Locate the cell with the specified text and output its [X, Y] center coordinate. 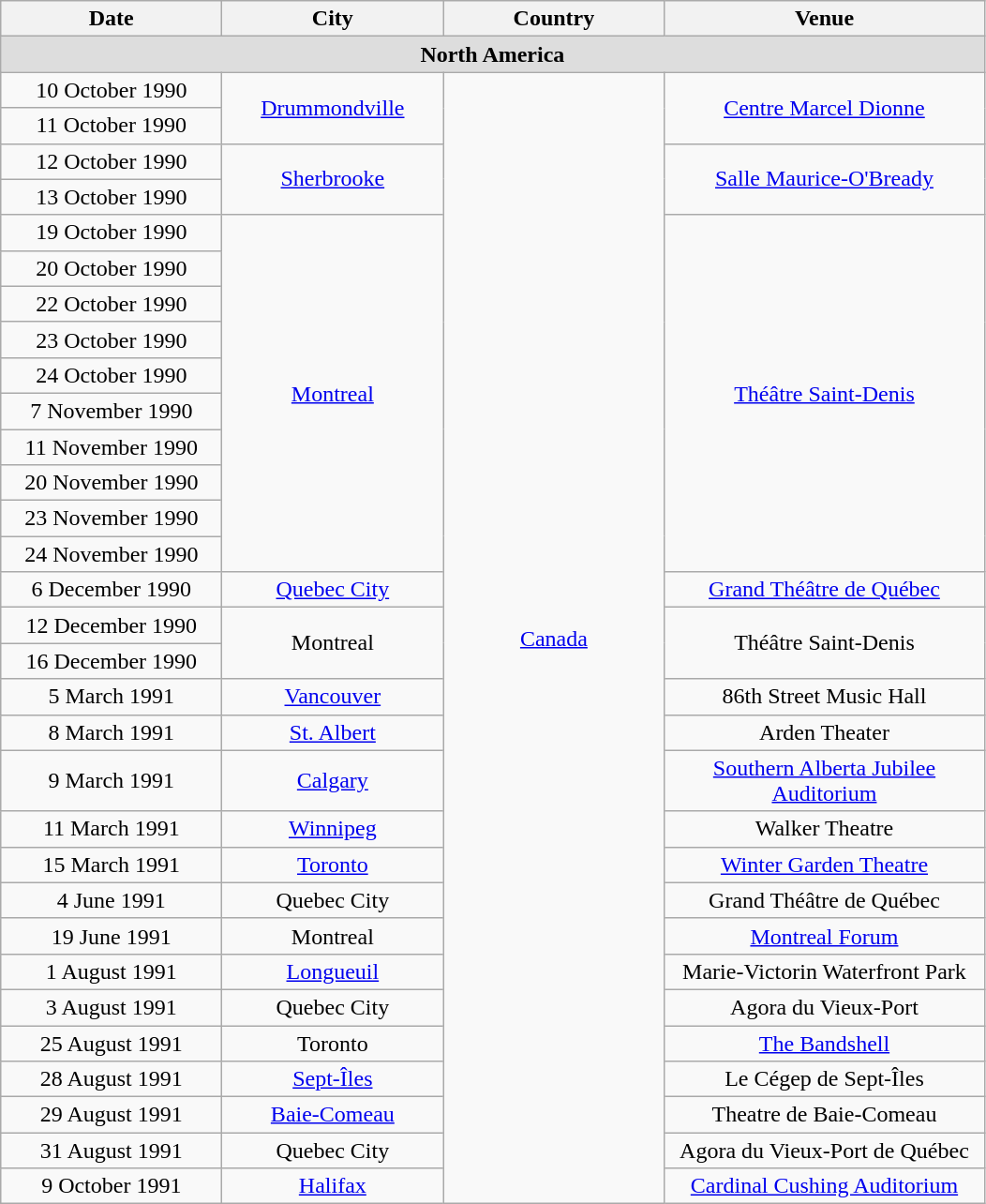
Southern Alberta Jubilee Auditorium [825, 780]
9 March 1991 [112, 780]
Theatre de Baie-Comeau [825, 1115]
Le Cégep de Sept-Îles [825, 1079]
Halifax [333, 1186]
6 December 1990 [112, 590]
Salle Maurice-O'Bready [825, 179]
Arden Theater [825, 732]
23 November 1990 [112, 519]
86th Street Music Hall [825, 697]
Date [112, 19]
Cardinal Cushing Auditorium [825, 1186]
Calgary [333, 780]
24 October 1990 [112, 375]
28 August 1991 [112, 1079]
16 December 1990 [112, 661]
24 November 1990 [112, 554]
Agora du Vieux-Port [825, 1007]
Vancouver [333, 697]
10 October 1990 [112, 90]
4 June 1991 [112, 900]
29 August 1991 [112, 1115]
Longueuil [333, 971]
12 December 1990 [112, 625]
Walker Theatre [825, 829]
20 November 1990 [112, 483]
19 October 1990 [112, 233]
The Bandshell [825, 1044]
25 August 1991 [112, 1044]
Centre Marcel Dionne [825, 108]
Baie-Comeau [333, 1115]
20 October 1990 [112, 268]
7 November 1990 [112, 411]
13 October 1990 [112, 197]
North America [493, 54]
15 March 1991 [112, 865]
9 October 1991 [112, 1186]
Drummondville [333, 108]
12 October 1990 [112, 161]
1 August 1991 [112, 971]
Country [554, 19]
Montreal Forum [825, 936]
19 June 1991 [112, 936]
5 March 1991 [112, 697]
Venue [825, 19]
11 October 1990 [112, 126]
Winnipeg [333, 829]
Agora du Vieux-Port de Québec [825, 1151]
Sherbrooke [333, 179]
8 March 1991 [112, 732]
Canada [554, 638]
31 August 1991 [112, 1151]
Marie-Victorin Waterfront Park [825, 971]
23 October 1990 [112, 339]
St. Albert [333, 732]
11 March 1991 [112, 829]
City [333, 19]
3 August 1991 [112, 1007]
Winter Garden Theatre [825, 865]
Sept-Îles [333, 1079]
22 October 1990 [112, 304]
11 November 1990 [112, 447]
